Capture the cell that displays the provided text and extract its (X, Y) central coordinate. 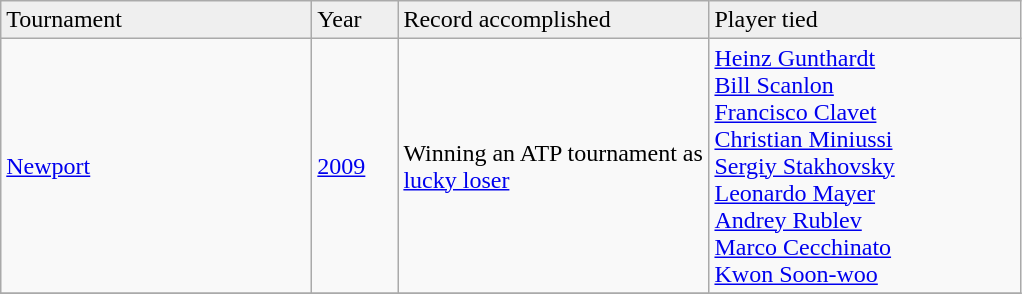
Winning an ATP tournament as lucky loser (554, 166)
Newport (156, 166)
Year (355, 20)
2009 (355, 166)
Player tied (864, 20)
Heinz GunthardtBill ScanlonFrancisco ClavetChristian MiniussiSergiy StakhovskyLeonardo MayerAndrey RublevMarco CecchinatoKwon Soon-woo (864, 166)
Record accomplished (554, 20)
Tournament (156, 20)
